Output the [X, Y] coordinate of the center of the cell containing the given text.  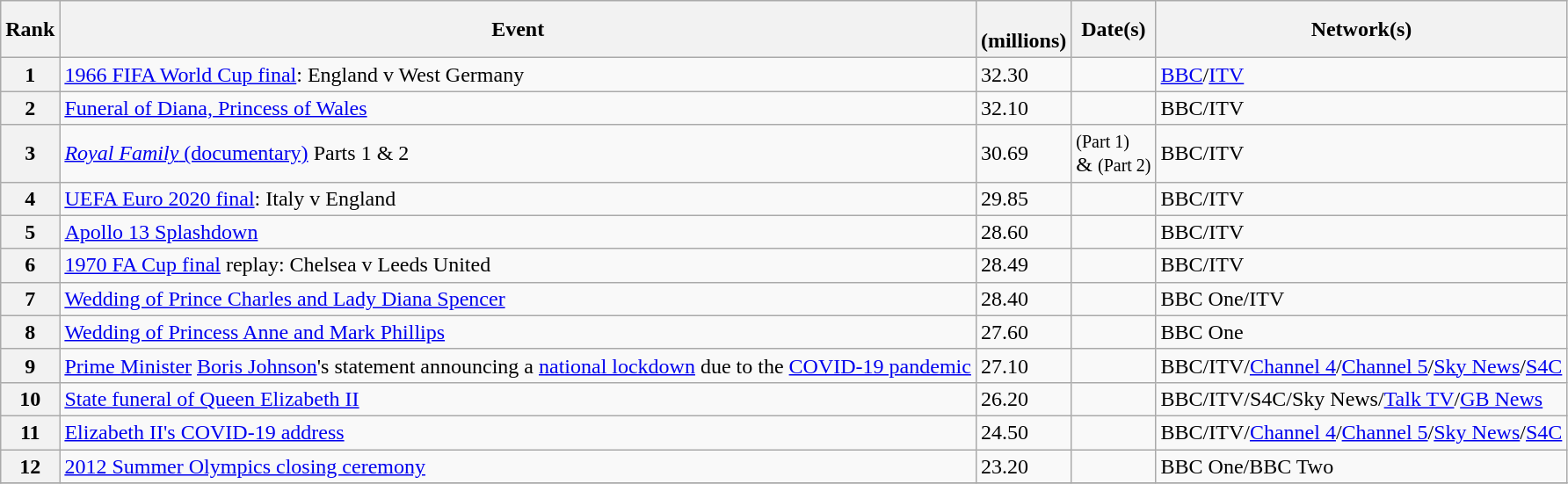
Wedding of Princess Anne and Mark Phillips [519, 332]
Funeral of Diana, Princess of Wales [519, 108]
29.85 [1023, 199]
12 [30, 466]
28.49 [1023, 265]
32.10 [1023, 108]
BBC One/BBC Two [1361, 466]
Elizabeth II's COVID-19 address [519, 432]
8 [30, 332]
Date(s) [1114, 30]
5 [30, 232]
Wedding of Prince Charles and Lady Diana Spencer [519, 299]
BBC One/ITV [1361, 299]
State funeral of Queen Elizabeth II [519, 399]
32.30 [1023, 75]
10 [30, 399]
Event [519, 30]
27.60 [1023, 332]
27.10 [1023, 365]
Rank [30, 30]
Royal Family (documentary) Parts 1 & 2 [519, 153]
Prime Minister Boris Johnson's statement announcing a national lockdown due to the COVID-19 pandemic [519, 365]
1966 FIFA World Cup final: England v West Germany [519, 75]
(millions) [1023, 30]
6 [30, 265]
2012 Summer Olympics closing ceremony [519, 466]
26.20 [1023, 399]
24.50 [1023, 432]
30.69 [1023, 153]
4 [30, 199]
11 [30, 432]
2 [30, 108]
23.20 [1023, 466]
Apollo 13 Splashdown [519, 232]
1970 FA Cup final replay: Chelsea v Leeds United [519, 265]
(Part 1) & (Part 2) [1114, 153]
BBC One [1361, 332]
7 [30, 299]
UEFA Euro 2020 final: Italy v England [519, 199]
1 [30, 75]
9 [30, 365]
28.60 [1023, 232]
Network(s) [1361, 30]
28.40 [1023, 299]
BBC/ITV/S4C/Sky News/Talk TV/GB News [1361, 399]
3 [30, 153]
